Search for the cell housing the specified text and yield its (X, Y) center coordinate. 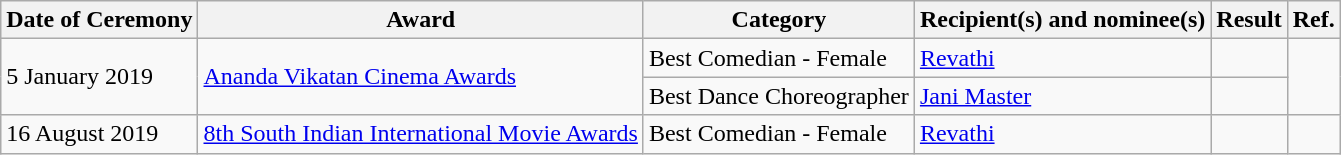
Jani Master (1062, 96)
Ref. (1314, 20)
Ananda Vikatan Cinema Awards (420, 77)
8th South Indian International Movie Awards (420, 134)
Category (778, 20)
Result (1249, 20)
16 August 2019 (100, 134)
Best Dance Choreographer (778, 96)
Award (420, 20)
Recipient(s) and nominee(s) (1062, 20)
5 January 2019 (100, 77)
Date of Ceremony (100, 20)
